Find where the given text appears and provide that cell's center as (X, Y) coordinate. 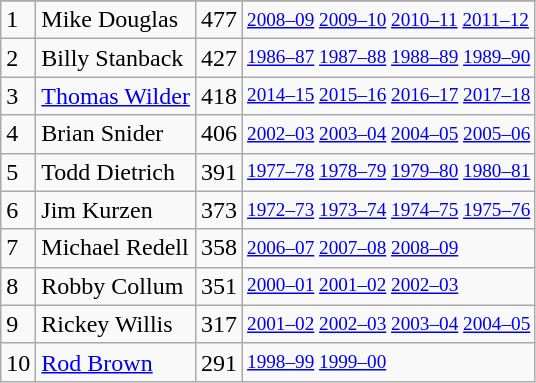
Thomas Wilder (116, 96)
Jim Kurzen (116, 210)
Todd Dietrich (116, 172)
Brian Snider (116, 134)
418 (218, 96)
Michael Redell (116, 248)
3 (18, 96)
373 (218, 210)
291 (218, 362)
9 (18, 324)
2 (18, 58)
406 (218, 134)
Billy Stanback (116, 58)
4 (18, 134)
351 (218, 286)
1998–99 1999–00 (389, 362)
6 (18, 210)
1972–73 1973–74 1974–75 1975–76 (389, 210)
2000–01 2001–02 2002–03 (389, 286)
1977–78 1978–79 1979–80 1980–81 (389, 172)
1986–87 1987–88 1988–89 1989–90 (389, 58)
2006–07 2007–08 2008–09 (389, 248)
7 (18, 248)
391 (218, 172)
Robby Collum (116, 286)
Rickey Willis (116, 324)
317 (218, 324)
427 (218, 58)
1 (18, 20)
2002–03 2003–04 2004–05 2005–06 (389, 134)
2014–15 2015–16 2016–17 2017–18 (389, 96)
5 (18, 172)
8 (18, 286)
477 (218, 20)
10 (18, 362)
Rod Brown (116, 362)
358 (218, 248)
2001–02 2002–03 2003–04 2004–05 (389, 324)
2008–09 2009–10 2010–11 2011–12 (389, 20)
Mike Douglas (116, 20)
